Provide the (x, y) coordinate of the cell's center where the given text is located.  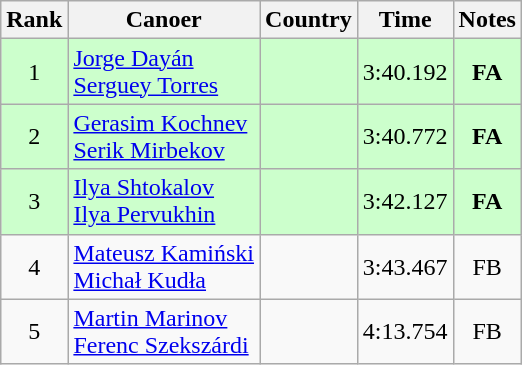
Martin MarinovFerenc Szekszárdi (164, 332)
Ilya ShtokalovIlya Pervukhin (164, 202)
Canoer (164, 20)
Time (405, 20)
Mateusz KamińskiMichał Kudła (164, 266)
3:40.192 (405, 72)
3:43.467 (405, 266)
Jorge DayánSerguey Torres (164, 72)
5 (34, 332)
3:42.127 (405, 202)
3:40.772 (405, 136)
3 (34, 202)
Rank (34, 20)
4:13.754 (405, 332)
2 (34, 136)
Notes (487, 20)
4 (34, 266)
Gerasim KochnevSerik Mirbekov (164, 136)
1 (34, 72)
Country (309, 20)
